Capture the cell that displays the provided text and extract its [x, y] central coordinate. 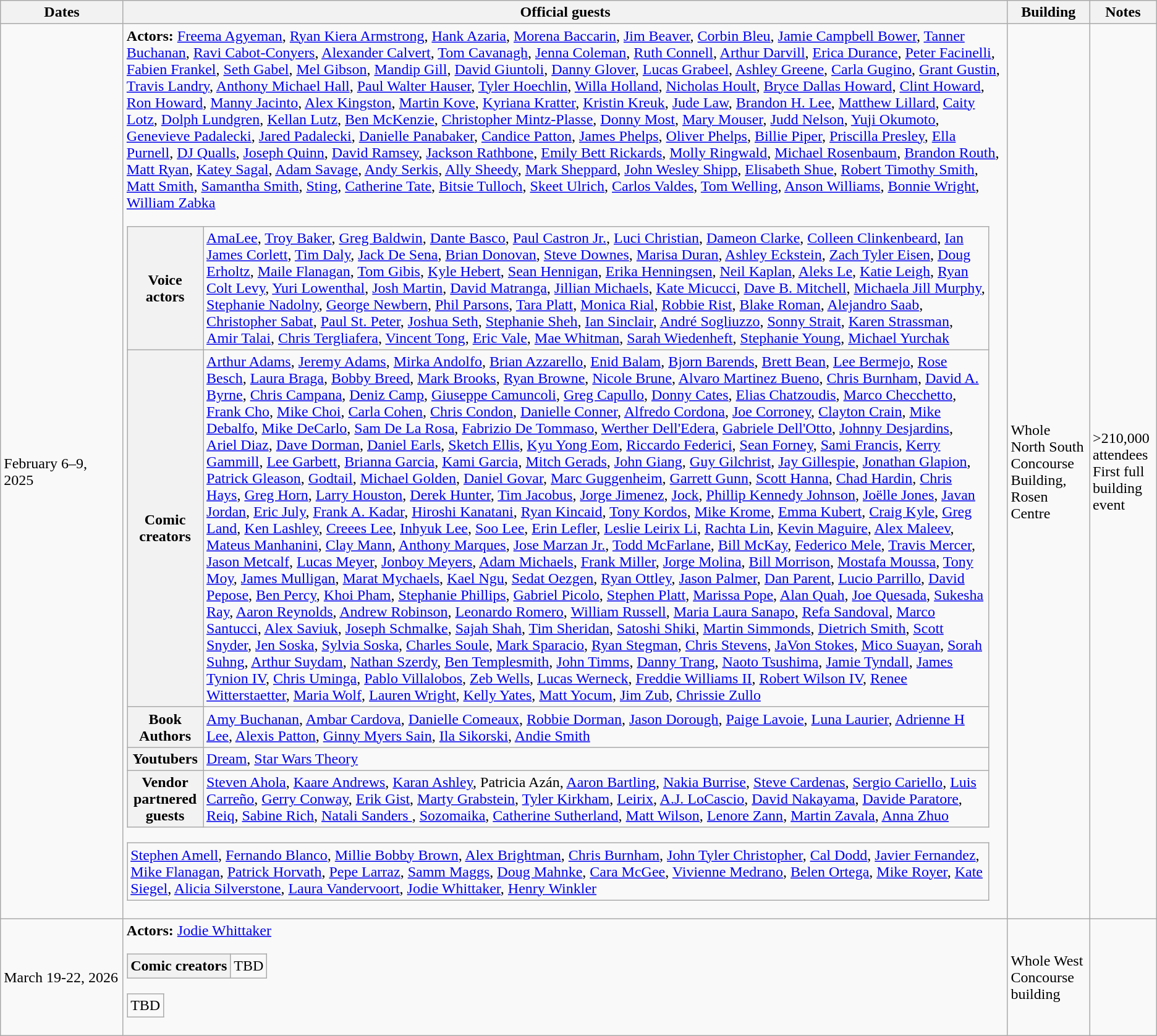
>210,000 attendeesFirst full building event [1124, 471]
Dream, Star Wars Theory [596, 759]
Whole West Concourse building [1048, 977]
Building [1048, 12]
Youtubers [166, 759]
Official guests [565, 12]
February 6–9, 2025 [62, 471]
Whole North South Concourse Building, Rosen Centre [1048, 471]
Vendor partnered guests [166, 799]
March 19-22, 2026 [62, 977]
Notes [1124, 12]
Voice actors [166, 288]
Book Authors [166, 726]
Dates [62, 12]
Actors: Jodie Whittaker Comic creators TBD TBD [565, 977]
